For the text-containing cell, return its midpoint in (x, y) coordinate format. 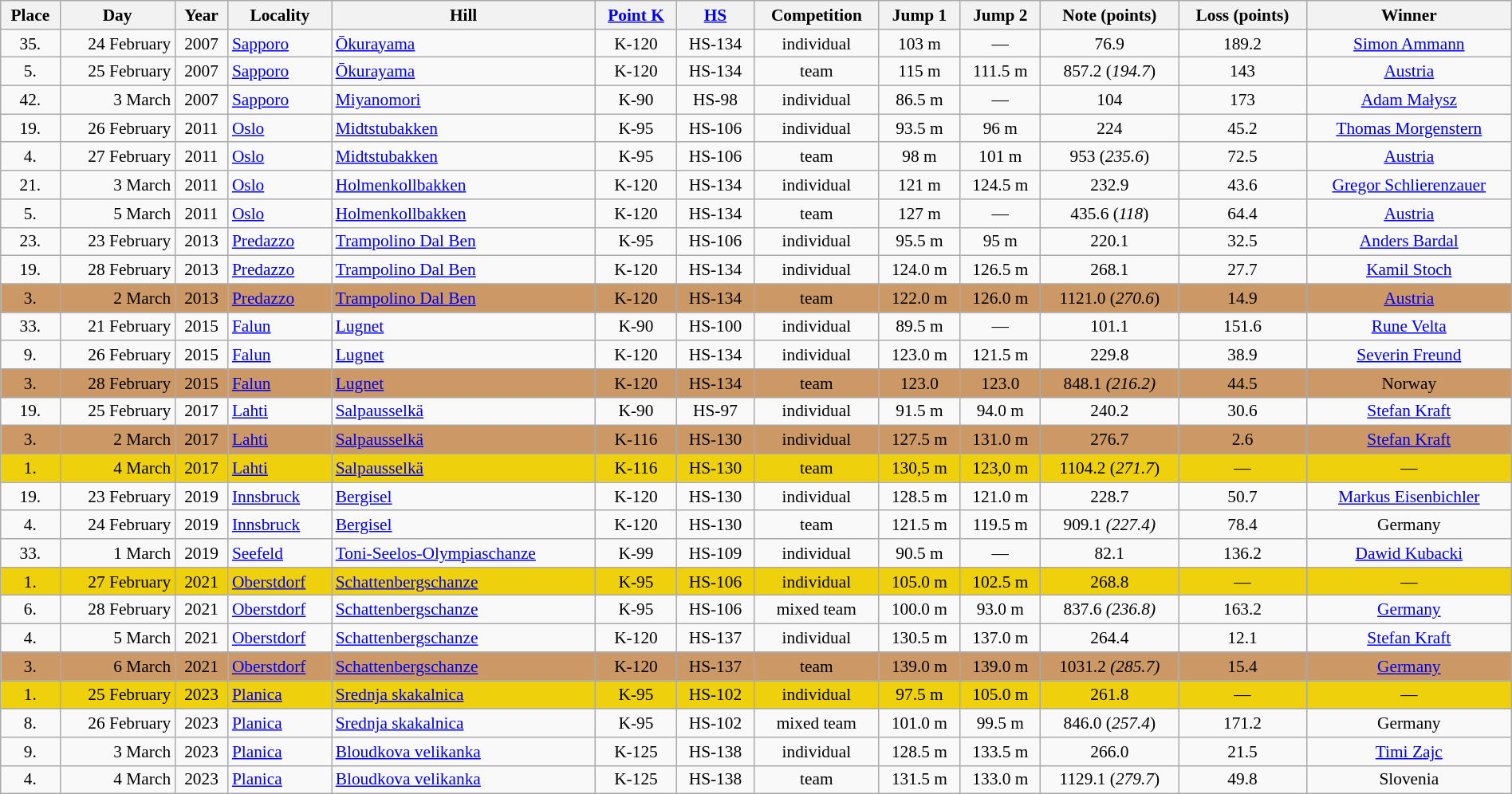
126.5 m (1000, 270)
6. (30, 610)
101 m (1000, 157)
50.7 (1242, 497)
HS-97 (716, 411)
Day (117, 15)
224 (1110, 128)
98 m (919, 157)
131.0 m (1000, 440)
Dawid Kubacki (1408, 553)
126.0 m (1000, 298)
Norway (1408, 383)
Hill (464, 15)
49.8 (1242, 780)
Markus Eisenbichler (1408, 497)
143 (1242, 72)
115 m (919, 72)
2.6 (1242, 440)
104 (1110, 100)
Year (201, 15)
91.5 m (919, 411)
23. (30, 242)
93.5 m (919, 128)
123.0 m (919, 355)
189.2 (1242, 44)
121 m (919, 185)
127 m (919, 214)
133.0 m (1000, 780)
21. (30, 185)
HS-109 (716, 553)
Place (30, 15)
K-99 (636, 553)
1104.2 (271.7) (1110, 468)
32.5 (1242, 242)
953 (235.6) (1110, 157)
268.8 (1110, 582)
89.5 m (919, 327)
Jump 2 (1000, 15)
151.6 (1242, 327)
220.1 (1110, 242)
42. (30, 100)
12.1 (1242, 639)
14.9 (1242, 298)
127.5 m (919, 440)
133.5 m (1000, 752)
27.7 (1242, 270)
38.9 (1242, 355)
909.1 (227.4) (1110, 525)
Competition (817, 15)
82.1 (1110, 553)
1129.1 (279.7) (1110, 780)
HS-100 (716, 327)
99.5 m (1000, 723)
101.1 (1110, 327)
HS-98 (716, 100)
Locality (280, 15)
Anders Bardal (1408, 242)
123,0 m (1000, 468)
Severin Freund (1408, 355)
101.0 m (919, 723)
276.7 (1110, 440)
96 m (1000, 128)
8. (30, 723)
86.5 m (919, 100)
94.0 m (1000, 411)
90.5 m (919, 553)
72.5 (1242, 157)
Rune Velta (1408, 327)
Timi Zajc (1408, 752)
6 March (117, 666)
95 m (1000, 242)
131.5 m (919, 780)
130,5 m (919, 468)
124.5 m (1000, 185)
15.4 (1242, 666)
Adam Małysz (1408, 100)
102.5 m (1000, 582)
837.6 (236.8) (1110, 610)
240.2 (1110, 411)
Kamil Stoch (1408, 270)
HS (716, 15)
44.5 (1242, 383)
435.6 (118) (1110, 214)
Gregor Schlierenzauer (1408, 185)
97.5 m (919, 695)
121.0 m (1000, 497)
261.8 (1110, 695)
43.6 (1242, 185)
95.5 m (919, 242)
93.0 m (1000, 610)
21 February (117, 327)
163.2 (1242, 610)
846.0 (257.4) (1110, 723)
103 m (919, 44)
1031.2 (285.7) (1110, 666)
232.9 (1110, 185)
45.2 (1242, 128)
100.0 m (919, 610)
35. (30, 44)
124.0 m (919, 270)
1121.0 (270.6) (1110, 298)
Simon Ammann (1408, 44)
137.0 m (1000, 639)
136.2 (1242, 553)
78.4 (1242, 525)
130.5 m (919, 639)
21.5 (1242, 752)
857.2 (194.7) (1110, 72)
173 (1242, 100)
Slovenia (1408, 780)
Note (points) (1110, 15)
Point K (636, 15)
Loss (points) (1242, 15)
30.6 (1242, 411)
229.8 (1110, 355)
64.4 (1242, 214)
Toni-Seelos-Olympiaschanze (464, 553)
122.0 m (919, 298)
228.7 (1110, 497)
Seefeld (280, 553)
264.4 (1110, 639)
171.2 (1242, 723)
119.5 m (1000, 525)
Jump 1 (919, 15)
268.1 (1110, 270)
266.0 (1110, 752)
1 March (117, 553)
Thomas Morgenstern (1408, 128)
Miyanomori (464, 100)
111.5 m (1000, 72)
76.9 (1110, 44)
Winner (1408, 15)
848.1 (216.2) (1110, 383)
